Find where the given text appears and provide that cell's center as (x, y) coordinate. 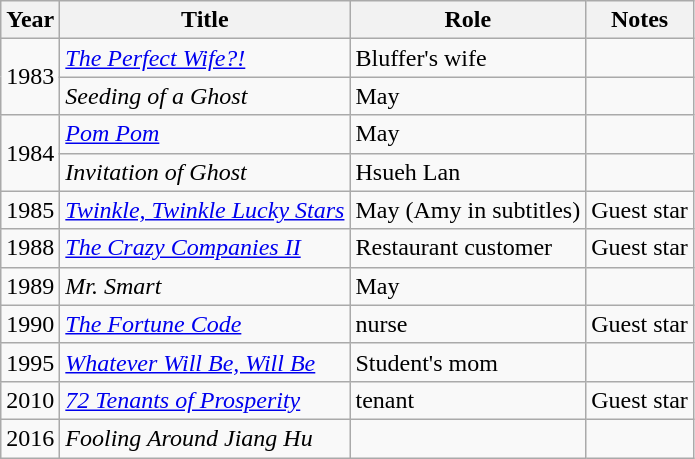
1983 (30, 77)
1990 (30, 324)
Bluffer's wife (468, 58)
Pom Pom (205, 134)
Mr. Smart (205, 286)
Fooling Around Jiang Hu (205, 438)
nurse (468, 324)
1988 (30, 248)
The Crazy Companies II (205, 248)
Notes (640, 20)
1984 (30, 153)
The Perfect Wife?! (205, 58)
Student's mom (468, 362)
Title (205, 20)
1989 (30, 286)
Invitation of Ghost (205, 172)
Restaurant customer (468, 248)
Whatever Will Be, Will Be (205, 362)
Twinkle, Twinkle Lucky Stars (205, 210)
May (Amy in subtitles) (468, 210)
Role (468, 20)
2010 (30, 400)
1985 (30, 210)
Year (30, 20)
1995 (30, 362)
2016 (30, 438)
72 Tenants of Prosperity (205, 400)
The Fortune Code (205, 324)
Seeding of a Ghost (205, 96)
tenant (468, 400)
Hsueh Lan (468, 172)
